Scan for the cell matching the given text and deliver its [X, Y] coordinate at center. 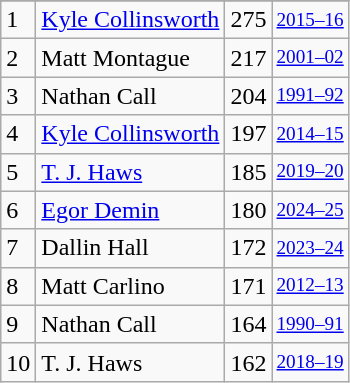
2019–20 [310, 172]
2015–16 [310, 20]
162 [248, 362]
6 [18, 210]
2024–25 [310, 210]
180 [248, 210]
185 [248, 172]
5 [18, 172]
1990–91 [310, 324]
2001–02 [310, 58]
Matt Montague [130, 58]
197 [248, 134]
2018–19 [310, 362]
1991–92 [310, 96]
2023–24 [310, 248]
2012–13 [310, 286]
217 [248, 58]
275 [248, 20]
9 [18, 324]
1 [18, 20]
8 [18, 286]
171 [248, 286]
7 [18, 248]
164 [248, 324]
3 [18, 96]
2014–15 [310, 134]
Egor Demin [130, 210]
204 [248, 96]
172 [248, 248]
4 [18, 134]
Dallin Hall [130, 248]
10 [18, 362]
Matt Carlino [130, 286]
2 [18, 58]
